Extract the (X, Y) coordinate from the center of the cell holding the provided text.  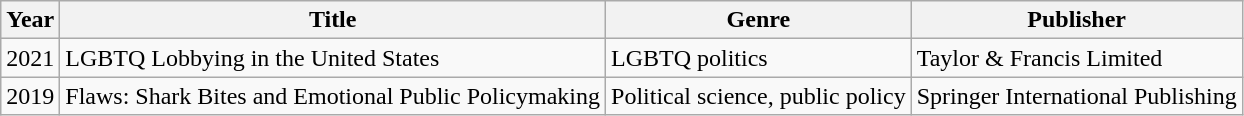
Taylor & Francis Limited (1076, 58)
2019 (30, 96)
Flaws: Shark Bites and Emotional Public Policymaking (333, 96)
2021 (30, 58)
LGBTQ Lobbying in the United States (333, 58)
Year (30, 20)
Publisher (1076, 20)
LGBTQ politics (759, 58)
Genre (759, 20)
Springer International Publishing (1076, 96)
Political science, public policy (759, 96)
Title (333, 20)
